Identify which cell holds the provided text, then report its (x, y) central coordinate. 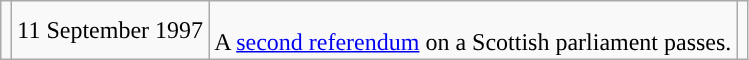
11 September 1997 (110, 30)
A second referendum on a Scottish parliament passes. (473, 30)
